Pinpoint the cell where the given text exists, returning its (x, y) midpoint coordinate. 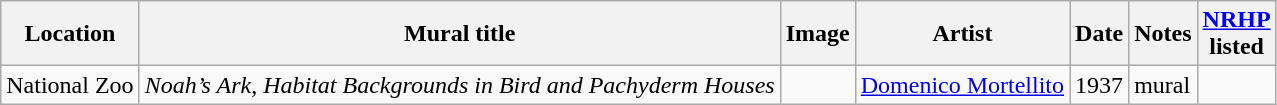
Date (1100, 34)
1937 (1100, 85)
Mural title (460, 34)
National Zoo (70, 85)
Location (70, 34)
Image (818, 34)
Noah’s Ark, Habitat Backgrounds in Bird and Pachyderm Houses (460, 85)
Artist (962, 34)
NRHPlisted (1236, 34)
mural (1163, 85)
Notes (1163, 34)
Domenico Mortellito (962, 85)
